Identify which cell holds the provided text, then report its [x, y] central coordinate. 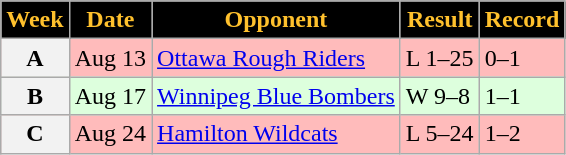
L 1–25 [440, 58]
C [35, 134]
Aug 17 [110, 96]
Hamilton Wildcats [276, 134]
Aug 24 [110, 134]
Date [110, 20]
A [35, 58]
W 9–8 [440, 96]
Week [35, 20]
Winnipeg Blue Bombers [276, 96]
Ottawa Rough Riders [276, 58]
Aug 13 [110, 58]
0–1 [522, 58]
L 5–24 [440, 134]
1–1 [522, 96]
Record [522, 20]
Result [440, 20]
B [35, 96]
Opponent [276, 20]
1–2 [522, 134]
